Determine the (X, Y) coordinate at the center of the cell enclosing the given text.  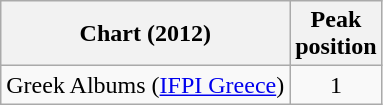
Chart (2012) (146, 34)
Greek Albums (IFPI Greece) (146, 85)
Peakposition (336, 34)
1 (336, 85)
